Pinpoint the cell where the given text exists, returning its [X, Y] midpoint coordinate. 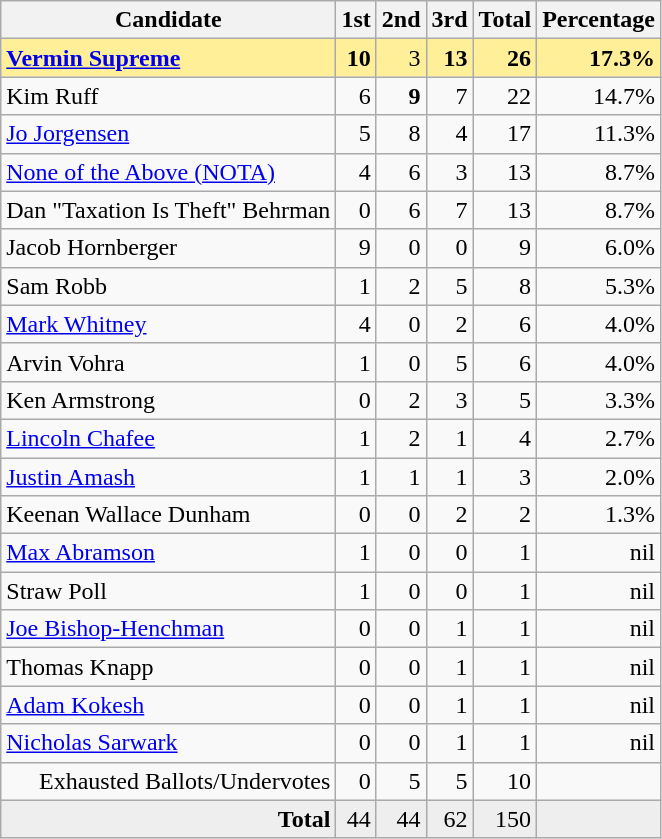
Vermin Supreme [168, 58]
17 [505, 134]
Justin Amash [168, 477]
62 [450, 819]
Lincoln Chafee [168, 438]
Keenan Wallace Dunham [168, 515]
Dan "Taxation Is Theft" Behrman [168, 210]
Jacob Hornberger [168, 248]
26 [505, 58]
Max Abramson [168, 553]
Exhausted Ballots/Undervotes [168, 781]
Mark Whitney [168, 324]
3.3% [599, 400]
5.3% [599, 286]
2.0% [599, 477]
2.7% [599, 438]
Kim Ruff [168, 96]
Percentage [599, 20]
Adam Kokesh [168, 705]
17.3% [599, 58]
Arvin Vohra [168, 362]
Sam Robb [168, 286]
6.0% [599, 248]
22 [505, 96]
Candidate [168, 20]
3rd [450, 20]
Joe Bishop-Henchman [168, 629]
150 [505, 819]
Jo Jorgensen [168, 134]
1st [356, 20]
1.3% [599, 515]
11.3% [599, 134]
2nd [401, 20]
None of the Above (NOTA) [168, 172]
14.7% [599, 96]
Straw Poll [168, 591]
Nicholas Sarwark [168, 743]
Ken Armstrong [168, 400]
Thomas Knapp [168, 667]
